Provide the (X, Y) coordinate of the cell's center where the given text is located.  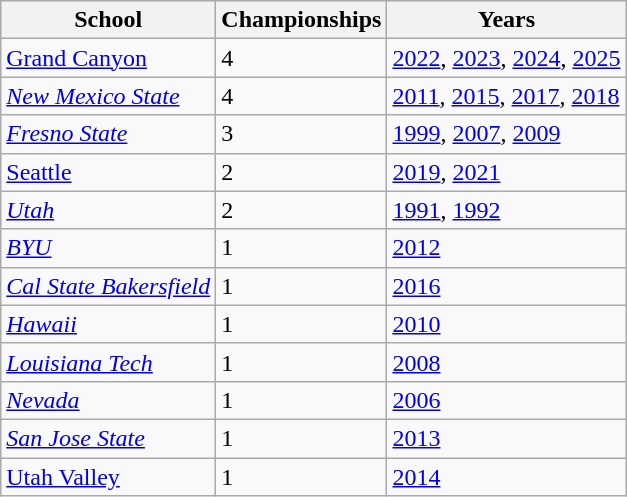
Years (506, 20)
Utah (108, 210)
2016 (506, 286)
3 (302, 134)
BYU (108, 248)
New Mexico State (108, 96)
Cal State Bakersfield (108, 286)
Grand Canyon (108, 58)
2008 (506, 362)
Championships (302, 20)
2006 (506, 400)
2014 (506, 477)
1999, 2007, 2009 (506, 134)
2010 (506, 324)
2012 (506, 248)
San Jose State (108, 438)
School (108, 20)
Nevada (108, 400)
Louisiana Tech (108, 362)
Seattle (108, 172)
Fresno State (108, 134)
2011, 2015, 2017, 2018 (506, 96)
2022, 2023, 2024, 2025 (506, 58)
Hawaii (108, 324)
Utah Valley (108, 477)
1991, 1992 (506, 210)
2019, 2021 (506, 172)
2013 (506, 438)
